From the cell containing the given text, extract its center point as (X, Y) coordinate. 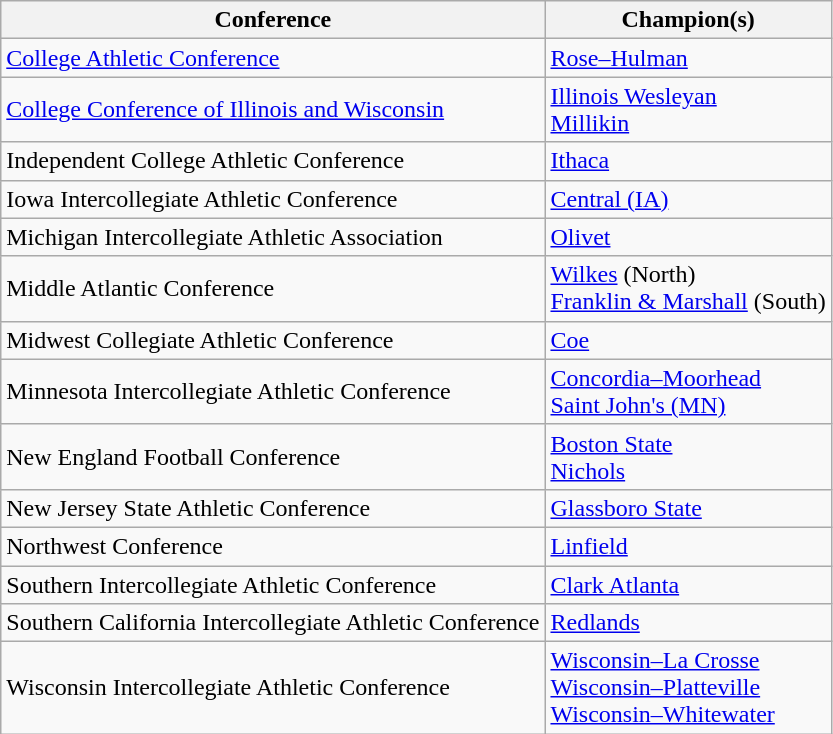
Wisconsin–La CrosseWisconsin–PlattevilleWisconsin–Whitewater (688, 688)
Michigan Intercollegiate Athletic Association (273, 237)
New Jersey State Athletic Conference (273, 508)
Concordia–MoorheadSaint John's (MN) (688, 392)
Linfield (688, 546)
New England Football Conference (273, 456)
Champion(s) (688, 20)
Southern California Intercollegiate Athletic Conference (273, 623)
Wisconsin Intercollegiate Athletic Conference (273, 688)
Southern Intercollegiate Athletic Conference (273, 585)
Rose–Hulman (688, 58)
Illinois WesleyanMillikin (688, 110)
Ithaca (688, 161)
Wilkes (North)Franklin & Marshall (South) (688, 288)
Middle Atlantic Conference (273, 288)
Minnesota Intercollegiate Athletic Conference (273, 392)
College Athletic Conference (273, 58)
College Conference of Illinois and Wisconsin (273, 110)
Northwest Conference (273, 546)
Independent College Athletic Conference (273, 161)
Glassboro State (688, 508)
Midwest Collegiate Athletic Conference (273, 340)
Central (IA) (688, 199)
Boston StateNichols (688, 456)
Clark Atlanta (688, 585)
Redlands (688, 623)
Olivet (688, 237)
Conference (273, 20)
Iowa Intercollegiate Athletic Conference (273, 199)
Coe (688, 340)
